Extract the [x, y] coordinate from the center of the cell holding the provided text.  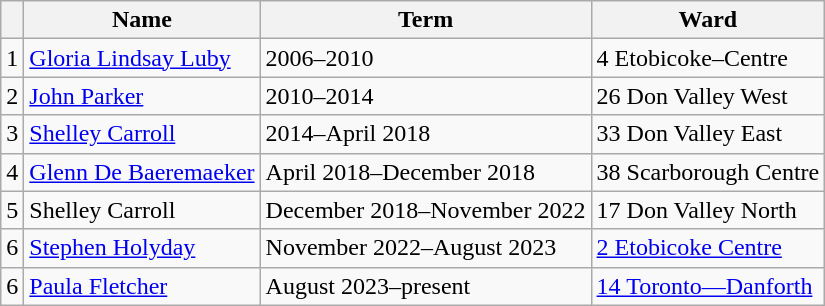
17 Don Valley North [708, 210]
38 Scarborough Centre [708, 172]
Stephen Holyday [142, 248]
August 2023–present [426, 286]
Glenn De Baeremaeker [142, 172]
3 [12, 134]
April 2018–December 2018 [426, 172]
14 Toronto—Danforth [708, 286]
December 2018–November 2022 [426, 210]
4 Etobicoke–Centre [708, 58]
Term [426, 20]
John Parker [142, 96]
2 Etobicoke Centre [708, 248]
2014–April 2018 [426, 134]
26 Don Valley West [708, 96]
Paula Fletcher [142, 286]
Name [142, 20]
5 [12, 210]
2010–2014 [426, 96]
2 [12, 96]
2006–2010 [426, 58]
1 [12, 58]
33 Don Valley East [708, 134]
Gloria Lindsay Luby [142, 58]
November 2022–August 2023 [426, 248]
Ward [708, 20]
4 [12, 172]
